Scan for the cell matching the given text and deliver its [x, y] coordinate at center. 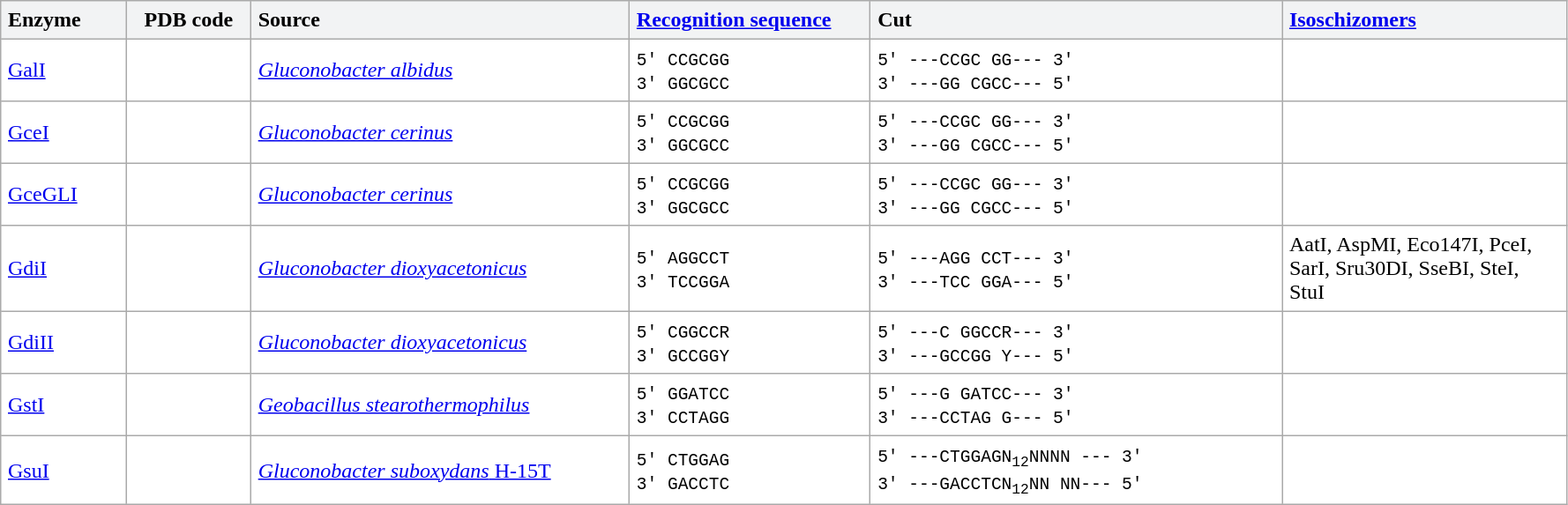
Gluconobacter albidus [439, 70]
GalI [63, 70]
Recognition sequence [750, 20]
AatI, AspMI, Eco147I, PceI, SarI, Sru30DI, SseBI, SteI, StuI [1425, 269]
5' GGATCC 3' CCTAGG [750, 405]
5' ---G GATCC--- 3' 3' ---CCTAG G--- 5' [1076, 405]
5' ---C GGCCR--- 3' 3' ---GCCGG Y--- 5' [1076, 342]
GsuI [63, 470]
Geobacillus stearothermophilus [439, 405]
GstI [63, 405]
GceGLI [63, 194]
GceI [63, 132]
GdiII [63, 342]
5' AGGCCT 3' TCCGGA [750, 269]
5' CGGCCR 3' GCCGGY [750, 342]
5' ---AGG CCT--- 3' 3' ---TCC GGA--- 5' [1076, 269]
Cut [1076, 20]
GdiI [63, 269]
5' CTGGAG 3' GACCTC [750, 470]
Enzyme [63, 20]
Gluconobacter suboxydans H-15T [439, 470]
5' ---CTGGAGN12NNNN --- 3' 3' ---GACCTCN12NN NN--- 5' [1076, 470]
PDB code [189, 20]
Source [439, 20]
Isoschizomers [1425, 20]
